Extract the (x, y) coordinate from the center of the cell holding the provided text.  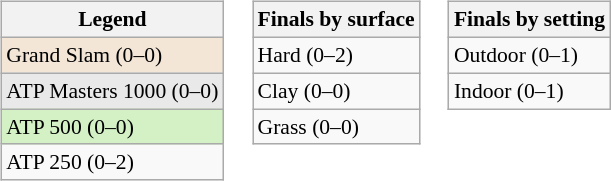
Grand Slam (0–0) (112, 55)
ATP 500 (0–0) (112, 127)
ATP 250 (0–2) (112, 162)
Outdoor (0–1) (530, 55)
Hard (0–2) (336, 55)
Finals by setting (530, 20)
Grass (0–0) (336, 127)
Finals by surface (336, 20)
Clay (0–0) (336, 91)
ATP Masters 1000 (0–0) (112, 91)
Indoor (0–1) (530, 91)
Legend (112, 20)
